From the cell containing the given text, extract its center point as [x, y] coordinate. 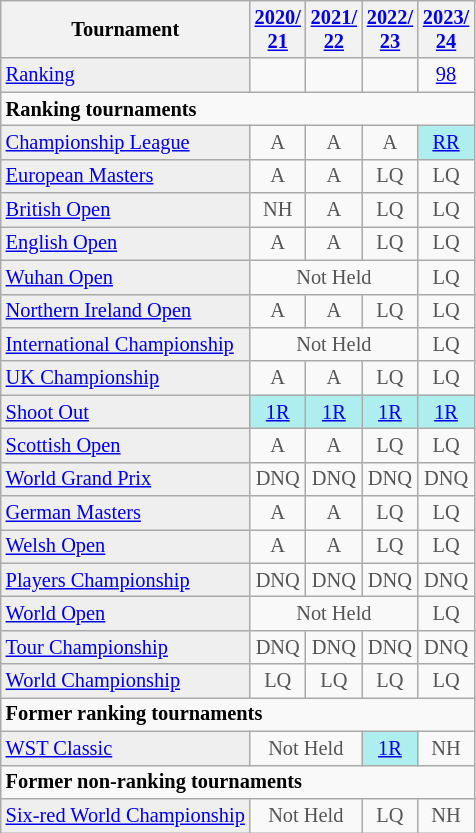
Former non-ranking tournaments [238, 782]
Former ranking tournaments [238, 714]
World Grand Prix [126, 479]
Ranking [126, 75]
Scottish Open [126, 445]
2023/24 [446, 29]
World Championship [126, 681]
International Championship [126, 344]
2022/23 [390, 29]
Northern Ireland Open [126, 311]
European Masters [126, 176]
WST Classic [126, 748]
Shoot Out [126, 412]
Six-red World Championship [126, 815]
Tour Championship [126, 647]
Welsh Open [126, 546]
RR [446, 142]
Players Championship [126, 580]
Tournament [126, 29]
World Open [126, 613]
British Open [126, 210]
Championship League [126, 142]
2020/21 [278, 29]
2021/22 [334, 29]
Wuhan Open [126, 277]
German Masters [126, 513]
Ranking tournaments [238, 109]
98 [446, 75]
UK Championship [126, 378]
English Open [126, 243]
